For the text-containing cell, return its midpoint in (x, y) coordinate format. 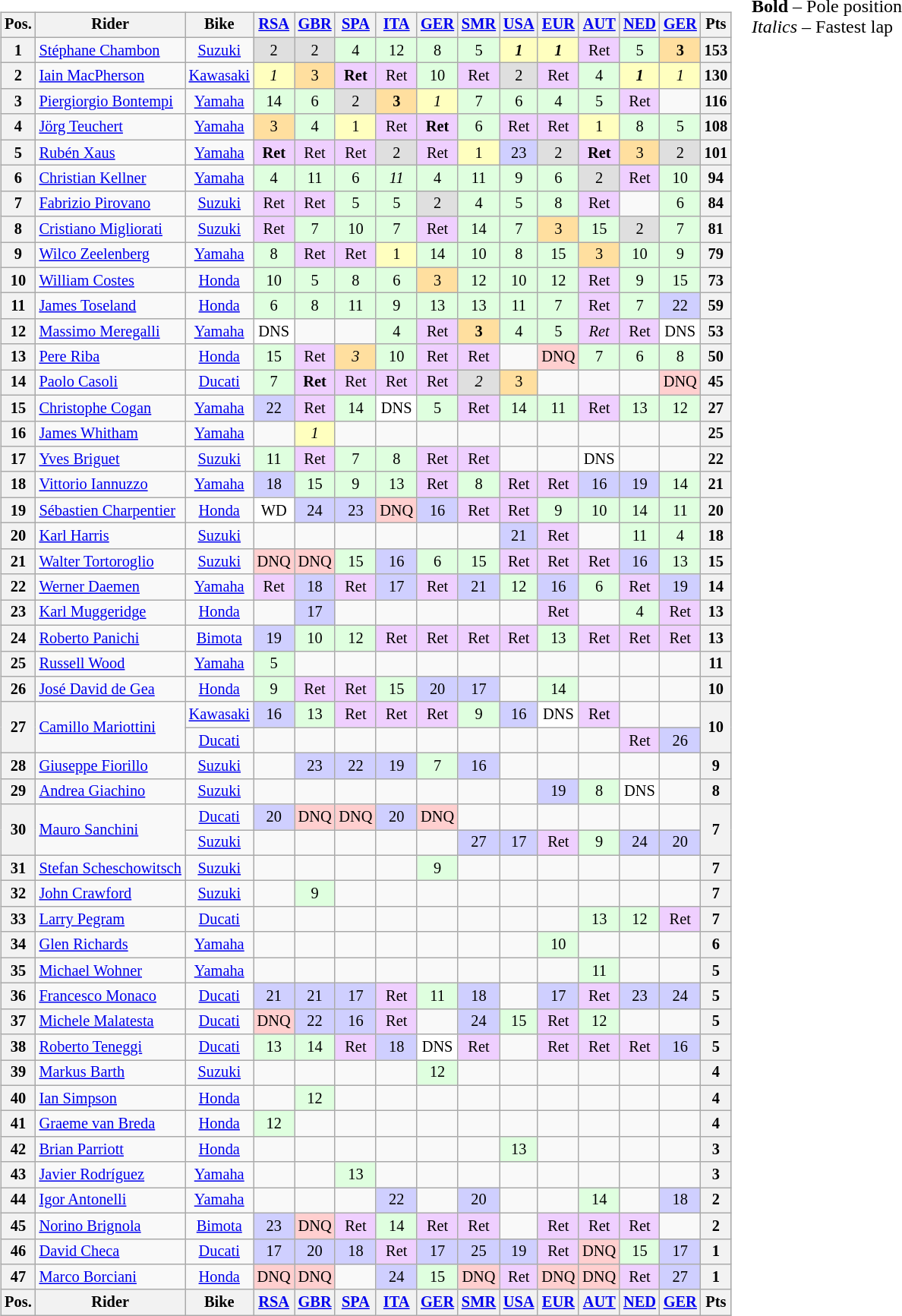
34 (18, 945)
Roberto Panichi (111, 638)
40 (18, 1098)
Ian Simpson (111, 1098)
116 (716, 102)
Paolo Casoli (111, 383)
Pere Riba (111, 357)
42 (18, 1150)
Werner Daemen (111, 587)
Roberto Teneggi (111, 1047)
94 (716, 178)
35 (18, 970)
Karl Muggeridge (111, 613)
Giuseppe Fiorillo (111, 766)
153 (716, 50)
28 (18, 766)
41 (18, 1124)
José David de Gea (111, 690)
Walter Tortoroglio (111, 561)
James Whitham (111, 434)
WD (274, 510)
73 (716, 280)
Mauro Sanchini (111, 829)
46 (18, 1251)
Igor Antonelli (111, 1201)
James Toseland (111, 306)
Cristiano Migliorati (111, 229)
Jörg Teuchert (111, 127)
Michele Malatesta (111, 1021)
Karl Harris (111, 536)
Massimo Meregalli (111, 332)
79 (716, 255)
Francesco Monaco (111, 996)
Javier Rodríguez (111, 1175)
29 (18, 791)
81 (716, 229)
47 (18, 1277)
Fabrizio Pirovano (111, 204)
Stéphane Chambon (111, 50)
Brian Parriott (111, 1150)
108 (716, 127)
John Crawford (111, 894)
36 (18, 996)
Christophe Cogan (111, 408)
Christian Kellner (111, 178)
Wilco Zeelenberg (111, 255)
Yves Briguet (111, 459)
50 (716, 357)
Markus Barth (111, 1073)
Andrea Giachino (111, 791)
Piergiorgio Bontempi (111, 102)
Michael Wohner (111, 970)
30 (18, 829)
38 (18, 1047)
Sébastien Charpentier (111, 510)
Larry Pegram (111, 920)
Norino Brignola (111, 1226)
Glen Richards (111, 945)
37 (18, 1021)
32 (18, 894)
Rubén Xaus (111, 153)
53 (716, 332)
33 (18, 920)
Russell Wood (111, 664)
84 (716, 204)
44 (18, 1201)
39 (18, 1073)
59 (716, 306)
Vittorio Iannuzzo (111, 484)
43 (18, 1175)
Graeme van Breda (111, 1124)
130 (716, 76)
Marco Borciani (111, 1277)
Stefan Scheschowitsch (111, 868)
Iain MacPherson (111, 76)
David Checa (111, 1251)
Camillo Mariottini (111, 727)
101 (716, 153)
31 (18, 868)
William Costes (111, 280)
